Return [X, Y] of the center of cell containing provided text 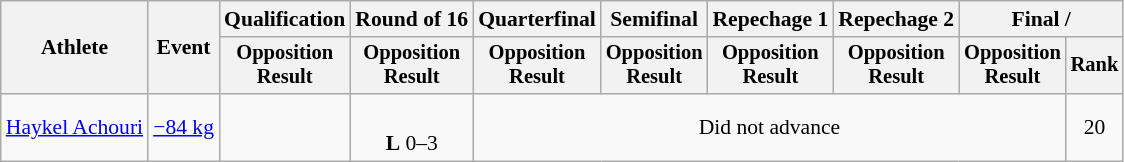
Event [184, 48]
Athlete [74, 48]
Semifinal [654, 19]
Did not advance [769, 128]
Qualification [284, 19]
Round of 16 [412, 19]
Repechage 2 [896, 19]
Repechage 1 [770, 19]
Haykel Achouri [74, 128]
20 [1095, 128]
Final / [1041, 19]
−84 kg [184, 128]
L 0–3 [412, 128]
Rank [1095, 66]
Quarterfinal [537, 19]
